For the text-containing cell, return its midpoint in [X, Y] coordinate format. 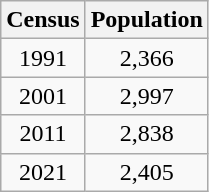
2021 [43, 172]
Population [146, 20]
1991 [43, 58]
Census [43, 20]
2,997 [146, 96]
2011 [43, 134]
2,405 [146, 172]
2,838 [146, 134]
2,366 [146, 58]
2001 [43, 96]
